Return [x, y] of the center of cell containing provided text 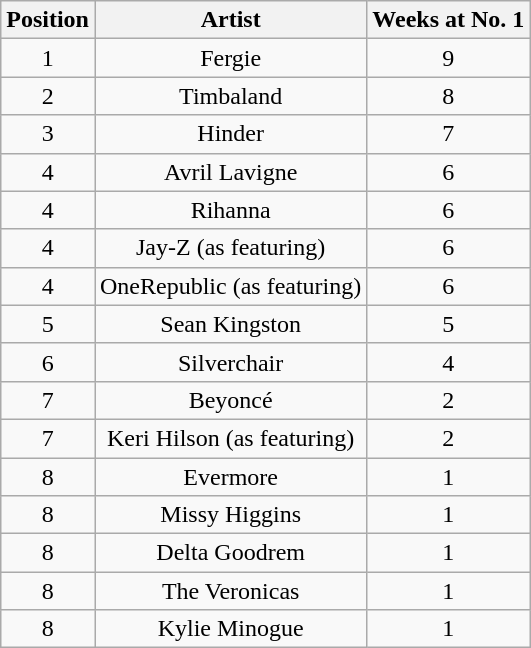
Missy Higgins [230, 515]
9 [448, 58]
Sean Kingston [230, 324]
Position [48, 20]
Timbaland [230, 96]
Jay-Z (as featuring) [230, 248]
Artist [230, 20]
Avril Lavigne [230, 172]
Kylie Minogue [230, 629]
Hinder [230, 134]
Silverchair [230, 362]
Weeks at No. 1 [448, 20]
Beyoncé [230, 400]
Fergie [230, 58]
Delta Goodrem [230, 553]
The Veronicas [230, 591]
Rihanna [230, 210]
Keri Hilson (as featuring) [230, 438]
3 [48, 134]
OneRepublic (as featuring) [230, 286]
Evermore [230, 477]
